Return the (X, Y) coordinate for the center point of the cell that contains the specified text.  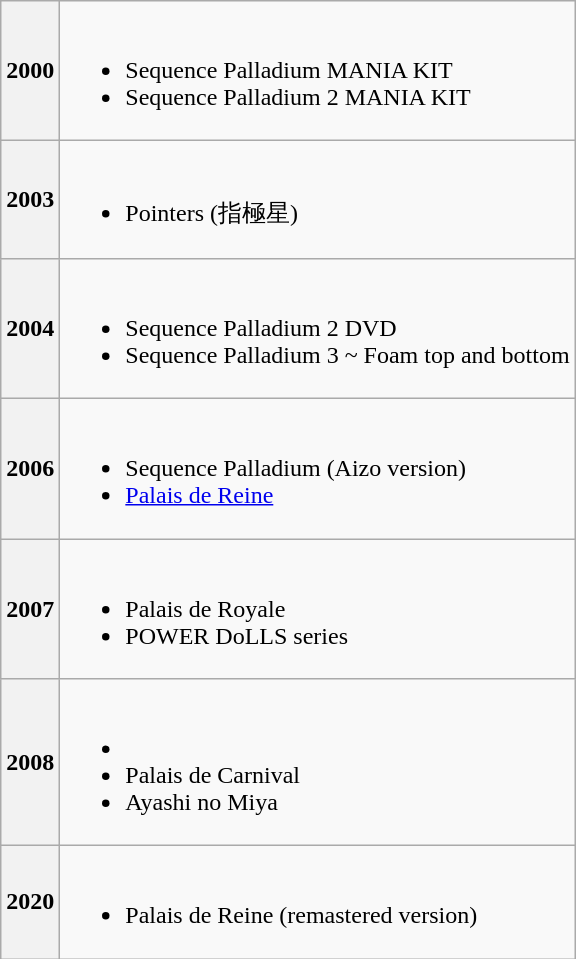
Sequence Palladium 2 DVDSequence Palladium 3 ~ Foam top and bottom (318, 328)
2020 (30, 902)
Pointers (指極星) (318, 200)
2008 (30, 762)
Sequence Palladium (Aizo version)Palais de Reine (318, 468)
Palais de Reine (remastered version) (318, 902)
Palais de RoyalePOWER DoLLS series (318, 608)
2000 (30, 71)
Palais de CarnivalAyashi no Miya (318, 762)
2006 (30, 468)
Sequence Palladium MANIA KITSequence Palladium 2 MANIA KIT (318, 71)
2004 (30, 328)
2003 (30, 200)
2007 (30, 608)
